Pinpoint the cell where the given text exists, returning its (x, y) midpoint coordinate. 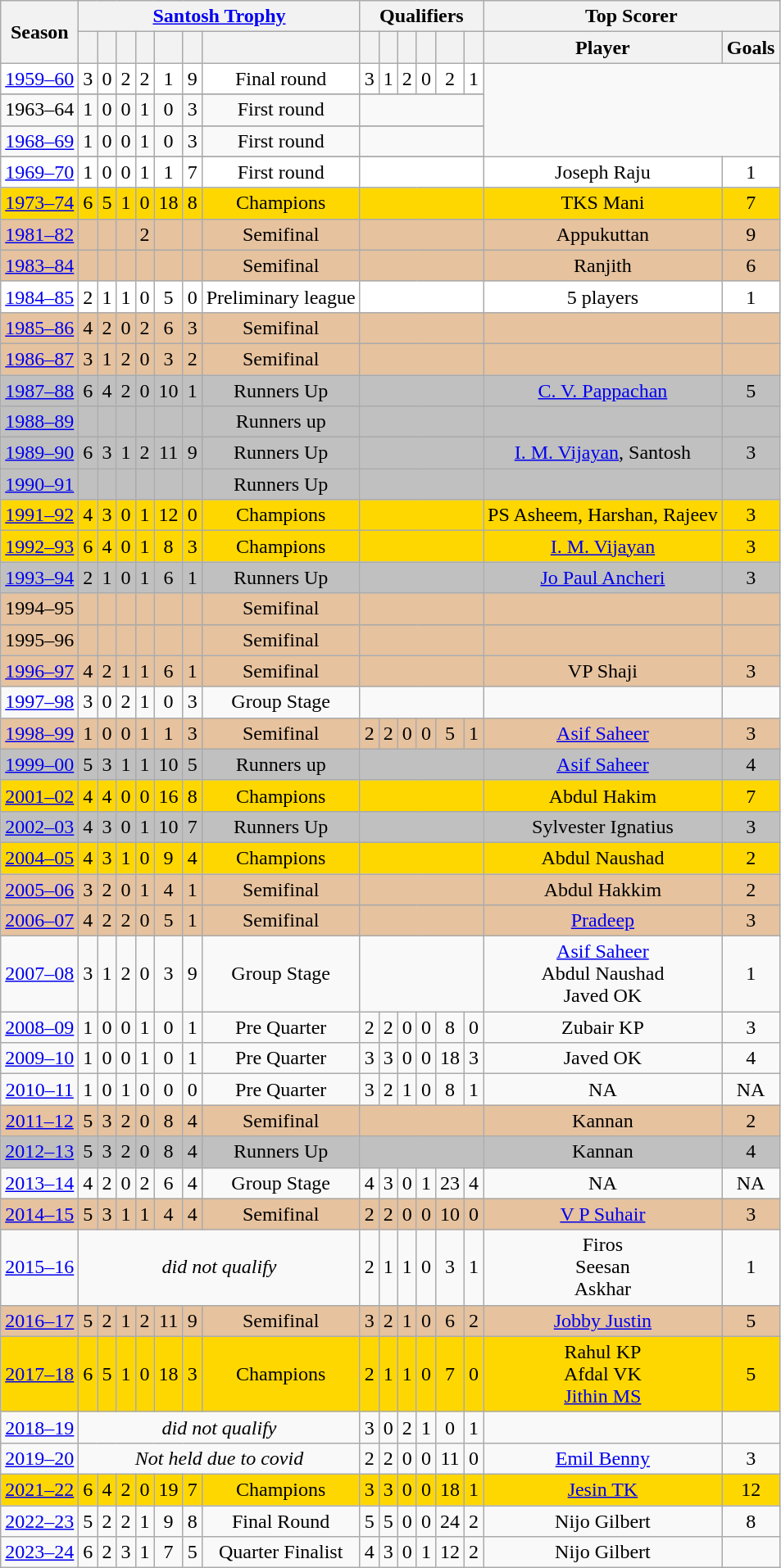
Abdul Hakkim (603, 889)
1963–64 (39, 110)
Abdul Naushad (603, 858)
Quarter Finalist (280, 1552)
VP Shaji (603, 671)
Javed OK (603, 1058)
TKS Mani (603, 203)
2013–14 (39, 1183)
1983–84 (39, 265)
Firos Seesan Askhar (603, 1267)
Goals (751, 48)
2001–02 (39, 795)
1969–70 (39, 172)
2006–07 (39, 921)
Emil Benny (603, 1458)
19 (169, 1489)
1991–92 (39, 515)
C. V. Pappachan (603, 391)
2009–10 (39, 1058)
1988–89 (39, 422)
Season (39, 32)
1959–60 (39, 79)
2014–15 (39, 1214)
1985–86 (39, 328)
1973–74 (39, 203)
Jesin TK (603, 1489)
1968–69 (39, 141)
2005–06 (39, 889)
2021–22 (39, 1489)
5 players (603, 297)
2018–19 (39, 1427)
Pradeep (603, 921)
Player (603, 48)
Zubair KP (603, 1027)
V P Suhair (603, 1214)
1996–97 (39, 671)
Rahul KP Afdal VK Jithin MS (603, 1374)
I. M. Vijayan, Santosh (603, 453)
2011–12 (39, 1121)
Santosh Trophy (220, 16)
Jo Paul Ancheri (603, 578)
Joseph Raju (603, 172)
1984–85 (39, 297)
1981–82 (39, 234)
2008–09 (39, 1027)
1994–95 (39, 609)
1989–90 (39, 453)
Ranjith (603, 265)
1990–91 (39, 484)
Not held due to covid (220, 1458)
Final Round (280, 1521)
1986–87 (39, 359)
2010–11 (39, 1090)
2007–08 (39, 974)
16 (169, 795)
1993–94 (39, 578)
I. M. Vijayan (603, 546)
1997–98 (39, 702)
2022–23 (39, 1521)
1992–93 (39, 546)
2023–24 (39, 1552)
Jobby Justin (603, 1321)
2012–13 (39, 1152)
Preliminary league (280, 297)
PS Asheem, Harshan, Rajeev (603, 515)
2004–05 (39, 858)
Sylvester Ignatius (603, 827)
2019–20 (39, 1458)
23 (449, 1183)
1995–96 (39, 640)
Appukuttan (603, 234)
Abdul Hakim (603, 795)
Top Scorer (631, 16)
2002–03 (39, 827)
2015–16 (39, 1267)
2017–18 (39, 1374)
Final round (280, 79)
1998–99 (39, 733)
Qualifiers (421, 16)
2016–17 (39, 1321)
1999–00 (39, 764)
24 (449, 1521)
1987–88 (39, 391)
Asif Saheer Abdul NaushadJaved OK (603, 974)
